Capture the cell that displays the provided text and extract its (x, y) central coordinate. 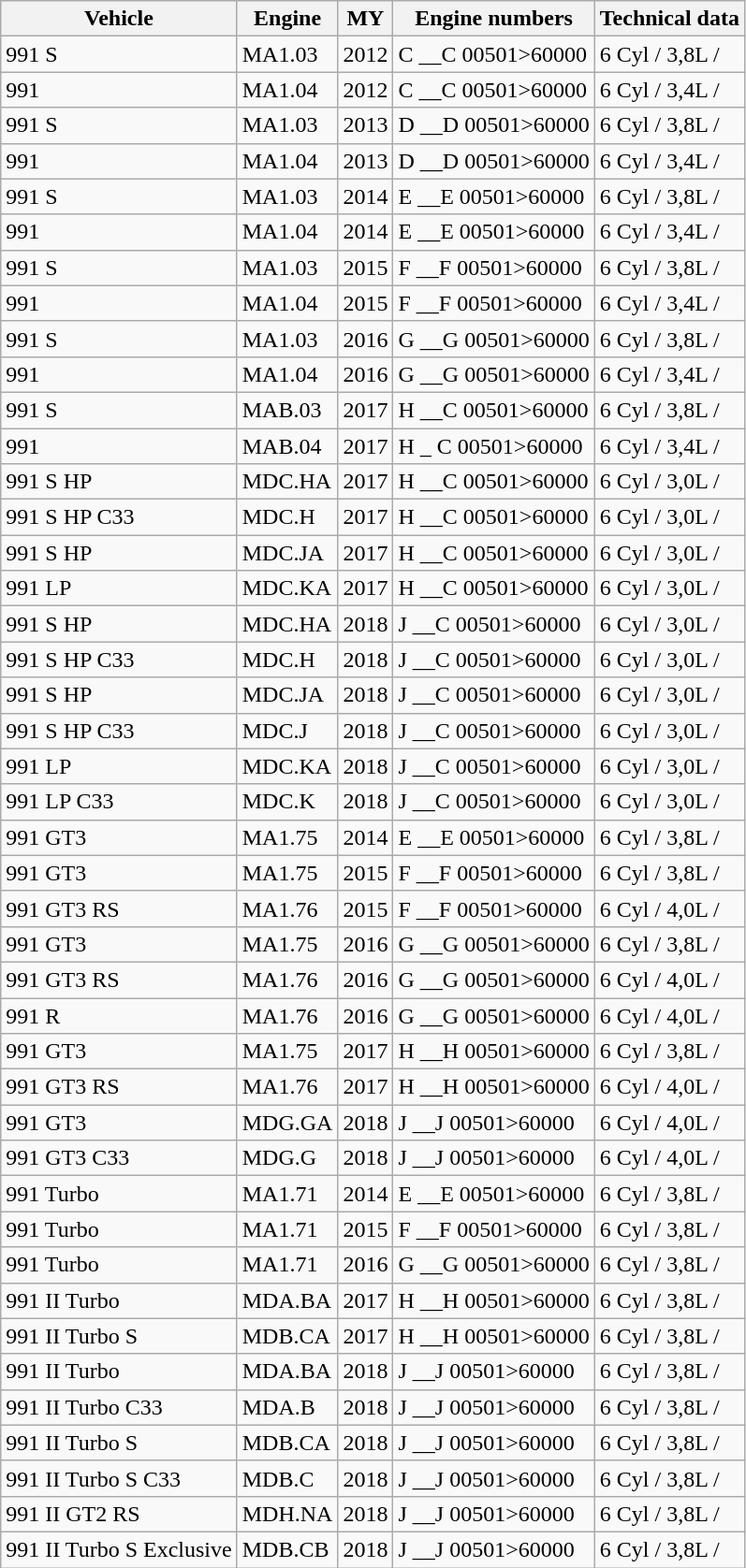
Technical data (669, 19)
H _ C 00501>60000 (494, 446)
MDA.B (287, 1407)
991 II Turbo C33 (119, 1407)
Engine (287, 19)
991 II Turbo S Exclusive (119, 1549)
Vehicle (119, 19)
MDC.J (287, 731)
991 LP C33 (119, 802)
MAB.03 (287, 410)
MDB.CB (287, 1549)
MDC.K (287, 802)
MDG.GA (287, 1123)
MDH.NA (287, 1514)
MAB.04 (287, 446)
991 II Turbo S C33 (119, 1478)
Engine numbers (494, 19)
991 GT3 C33 (119, 1158)
991 II GT2 RS (119, 1514)
MDG.G (287, 1158)
MDB.C (287, 1478)
991 R (119, 1015)
MY (365, 19)
